Search for the cell housing the specified text and yield its (X, Y) center coordinate. 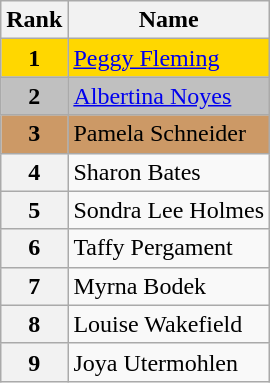
Louise Wakefield (169, 324)
Myrna Bodek (169, 286)
4 (34, 172)
3 (34, 134)
Pamela Schneider (169, 134)
2 (34, 96)
Rank (34, 20)
Sondra Lee Holmes (169, 210)
Albertina Noyes (169, 96)
9 (34, 362)
7 (34, 286)
Name (169, 20)
Sharon Bates (169, 172)
Joya Utermohlen (169, 362)
1 (34, 58)
Taffy Pergament (169, 248)
Peggy Fleming (169, 58)
6 (34, 248)
5 (34, 210)
8 (34, 324)
